Find where the given text appears and provide that cell's center as (x, y) coordinate. 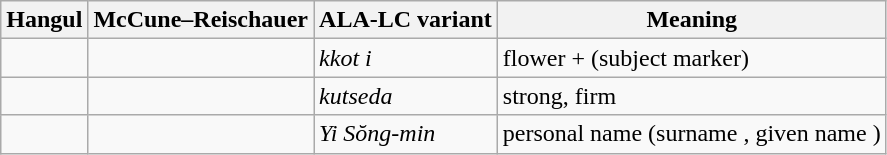
Meaning (692, 20)
kutseda (406, 96)
Yi Sŏng-min (406, 134)
kkot i (406, 58)
strong, firm (692, 96)
McCune–Reischauer (201, 20)
personal name (surname , given name ) (692, 134)
Hangul (44, 20)
flower + (subject marker) (692, 58)
ALA-LC variant (406, 20)
